Determine the (x, y) coordinate at the center of the cell enclosing the given text.  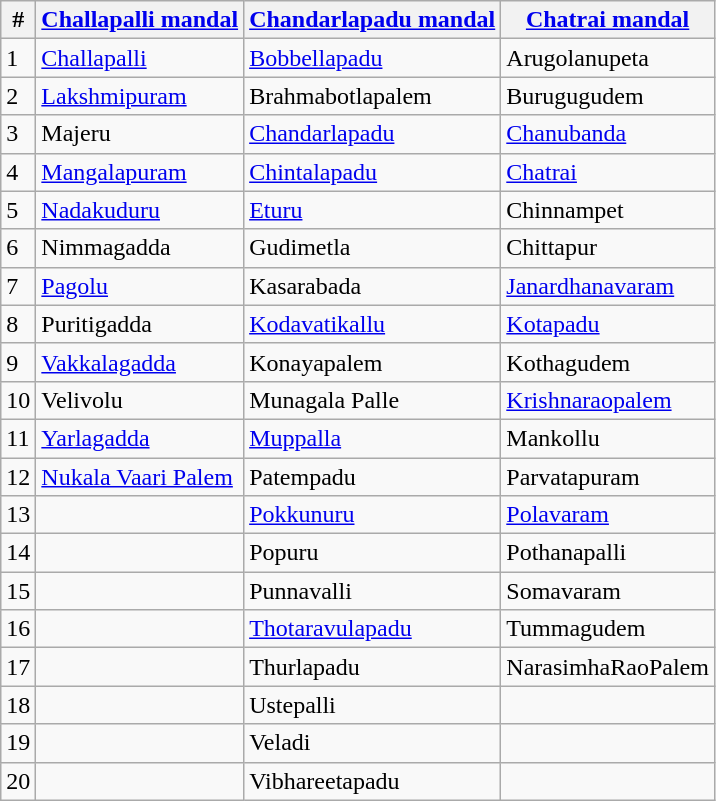
Majeru (140, 134)
Chandarlapadu mandal (372, 20)
Mankollu (608, 438)
Arugolanupeta (608, 58)
Munagala Palle (372, 400)
Gudimetla (372, 248)
15 (18, 591)
Burugugudem (608, 96)
Mangalapuram (140, 172)
20 (18, 781)
Tummagudem (608, 629)
19 (18, 743)
Thurlapadu (372, 667)
Punnavalli (372, 591)
# (18, 20)
13 (18, 515)
Somavaram (608, 591)
17 (18, 667)
Vakkalagadda (140, 362)
Polavaram (608, 515)
Konayapalem (372, 362)
Popuru (372, 553)
Lakshmipuram (140, 96)
6 (18, 248)
Nimmagadda (140, 248)
Pagolu (140, 286)
7 (18, 286)
Janardhanavaram (608, 286)
NarasimhaRaoPalem (608, 667)
Kothagudem (608, 362)
2 (18, 96)
Kasarabada (372, 286)
Kotapadu (608, 324)
9 (18, 362)
Patempadu (372, 477)
Chatrai mandal (608, 20)
Veladi (372, 743)
Vibhareetapadu (372, 781)
Pokkunuru (372, 515)
Chatrai (608, 172)
11 (18, 438)
Nukala Vaari Palem (140, 477)
Parvatapuram (608, 477)
Bobbellapadu (372, 58)
Brahmabotlapalem (372, 96)
Ustepalli (372, 705)
8 (18, 324)
1 (18, 58)
5 (18, 210)
16 (18, 629)
Chandarlapadu (372, 134)
Thotaravulapadu (372, 629)
14 (18, 553)
Chanubanda (608, 134)
Muppalla (372, 438)
Nadakuduru (140, 210)
Velivolu (140, 400)
18 (18, 705)
Chintalapadu (372, 172)
Challapalli (140, 58)
Chittapur (608, 248)
4 (18, 172)
Eturu (372, 210)
12 (18, 477)
Challapalli mandal (140, 20)
Krishnaraopalem (608, 400)
Kodavatikallu (372, 324)
Puritigadda (140, 324)
Chinnampet (608, 210)
3 (18, 134)
Pothanapalli (608, 553)
10 (18, 400)
Yarlagadda (140, 438)
